Return (X, Y) of the center of cell containing provided text 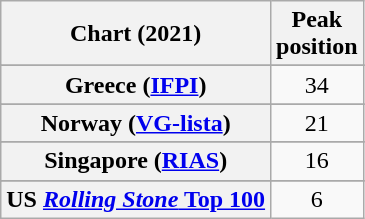
Peakposition (317, 34)
Norway (VG-lista) (136, 123)
US Rolling Stone Top 100 (136, 199)
21 (317, 123)
Greece (IFPI) (136, 85)
34 (317, 85)
Singapore (RIAS) (136, 161)
6 (317, 199)
16 (317, 161)
Chart (2021) (136, 34)
